Return the [x, y] coordinate for the center point of the cell that contains the specified text.  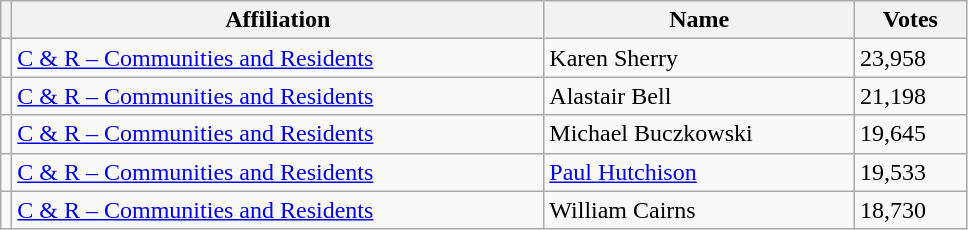
21,198 [910, 96]
Alastair Bell [700, 96]
Michael Buczkowski [700, 134]
Affiliation [278, 20]
18,730 [910, 210]
William Cairns [700, 210]
Votes [910, 20]
Karen Sherry [700, 58]
19,645 [910, 134]
Name [700, 20]
Paul Hutchison [700, 172]
23,958 [910, 58]
19,533 [910, 172]
